Locate the cell with the specified text and output its [X, Y] center coordinate. 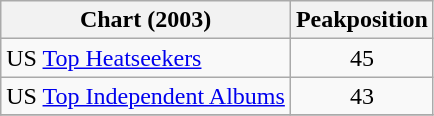
Chart (2003) [146, 20]
US Top Independent Albums [146, 96]
Peakposition [362, 20]
45 [362, 58]
43 [362, 96]
US Top Heatseekers [146, 58]
